Detect which cell encompasses the target text, then output its (X, Y) center coordinate. 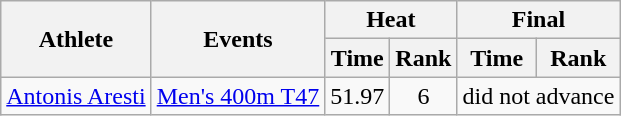
did not advance (538, 96)
Final (538, 20)
Heat (391, 20)
51.97 (358, 96)
Antonis Aresti (76, 96)
Events (238, 39)
Men's 400m T47 (238, 96)
Athlete (76, 39)
6 (424, 96)
